From the cell containing the given text, extract its center point as [x, y] coordinate. 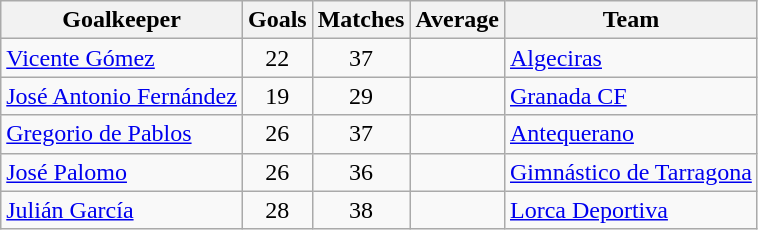
Team [630, 20]
Gregorio de Pablos [122, 134]
22 [277, 58]
José Antonio Fernández [122, 96]
36 [361, 172]
José Palomo [122, 172]
Goals [277, 20]
Antequerano [630, 134]
Average [458, 20]
29 [361, 96]
19 [277, 96]
Julián García [122, 210]
38 [361, 210]
Granada CF [630, 96]
28 [277, 210]
Matches [361, 20]
Lorca Deportiva [630, 210]
Vicente Gómez [122, 58]
Algeciras [630, 58]
Goalkeeper [122, 20]
Gimnástico de Tarragona [630, 172]
